Identify which cell holds the provided text, then report its [x, y] central coordinate. 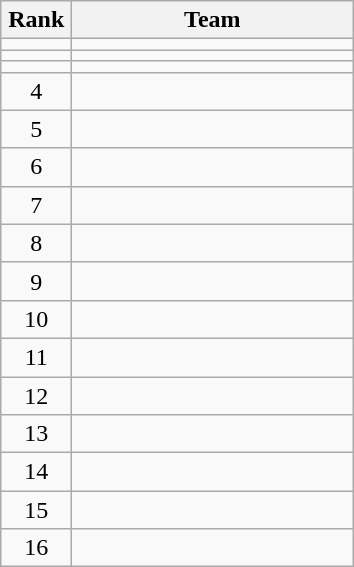
7 [36, 205]
11 [36, 357]
5 [36, 129]
9 [36, 281]
16 [36, 548]
4 [36, 91]
Rank [36, 20]
Team [212, 20]
8 [36, 243]
12 [36, 395]
14 [36, 472]
6 [36, 167]
10 [36, 319]
15 [36, 510]
13 [36, 434]
